Locate the cell with the specified text and output its (x, y) center coordinate. 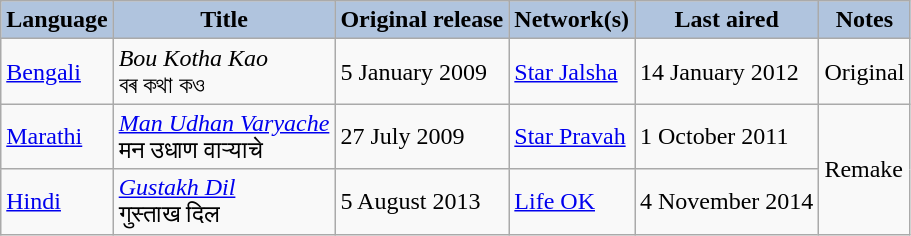
4 November 2014 (726, 202)
1 October 2011 (726, 136)
Last aired (726, 20)
5 August 2013 (422, 202)
Title (224, 20)
5 January 2009 (422, 72)
Bengali (57, 72)
Network(s) (572, 20)
27 July 2009 (422, 136)
Man Udhan Varyache मन उधाण वाऱ्याचे (224, 136)
Life OK (572, 202)
14 January 2012 (726, 72)
Original (864, 72)
Remake (864, 169)
Language (57, 20)
Notes (864, 20)
Bou Kotha Kao বৰ কথা কও (224, 72)
Marathi (57, 136)
Star Pravah (572, 136)
Hindi (57, 202)
Original release (422, 20)
Gustakh Dil गुस्ताख दिल (224, 202)
Star Jalsha (572, 72)
